Scan for the cell matching the given text and deliver its [x, y] coordinate at center. 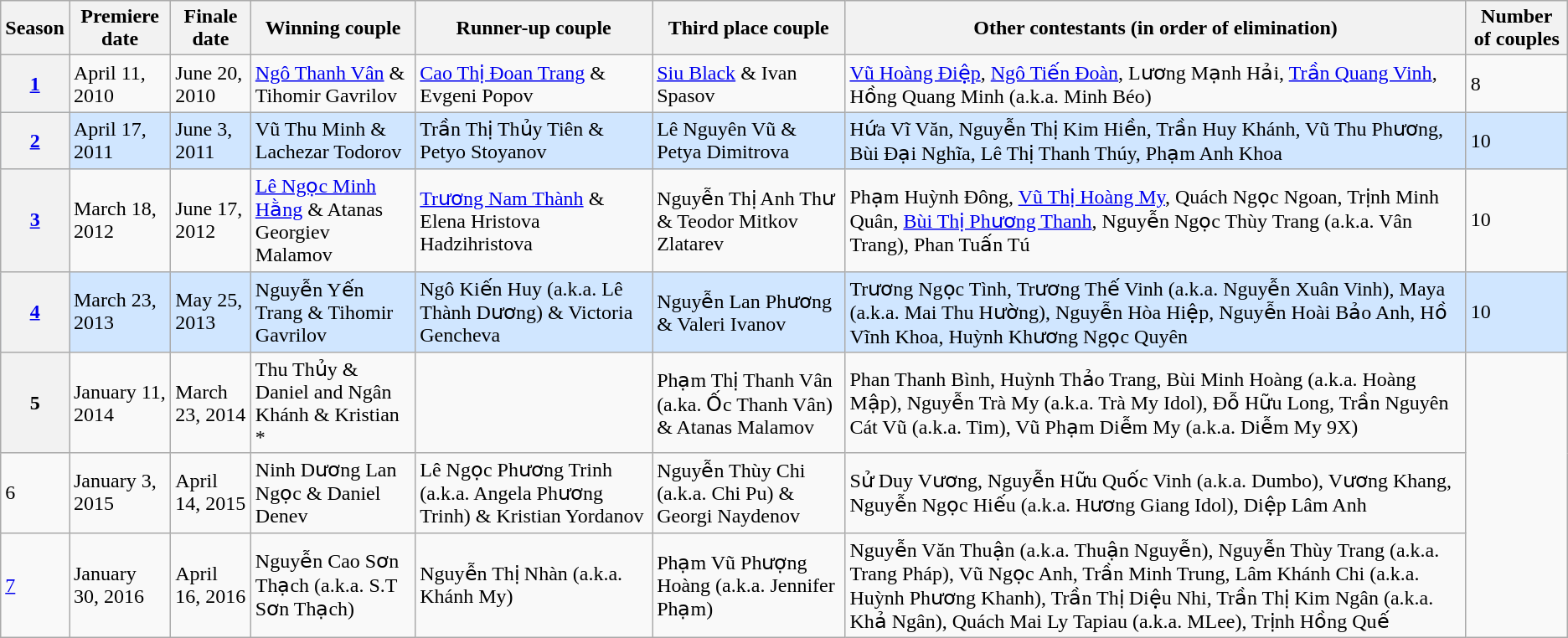
3 [35, 220]
March 23, 2014 [211, 404]
Vũ Hoàng Điệp, Ngô Tiến Đoàn, Lương Mạnh Hải, Trần Quang Vinh, Hồng Quang Minh (a.k.a. Minh Béo) [1156, 84]
Hứa Vĩ Văn, Nguyễn Thị Kim Hiền, Trần Huy Khánh, Vũ Thu Phương, Bùi Đại Nghĩa, Lê Thị Thanh Thúy, Phạm Anh Khoa [1156, 141]
Nguyễn Lan Phương & Valeri Ivanov [749, 311]
Thu Thủy & Daniel and Ngân Khánh & Kristian * [333, 404]
Trần Thị Thủy Tiên & Petyo Stoyanov [534, 141]
January 30, 2016 [119, 584]
Nguyễn Cao Sơn Thạch (a.k.a. S.T Sơn Thạch) [333, 584]
Cao Thị Đoan Trang & Evgeni Popov [534, 84]
Phạm Vũ Phượng Hoàng (a.k.a. Jennifer Phạm) [749, 584]
Ninh Dương Lan Ngọc & Daniel Denev [333, 492]
5 [35, 404]
Phạm Thị Thanh Vân (a.ka. Ốc Thanh Vân) & Atanas Malamov [749, 404]
January 3, 2015 [119, 492]
Premiere date [119, 28]
1 [35, 84]
March 23, 2013 [119, 311]
Siu Black & Ivan Spasov [749, 84]
April 11, 2010 [119, 84]
June 20, 2010 [211, 84]
Vũ Thu Minh & Lachezar Todorov [333, 141]
4 [35, 311]
Number of couples [1516, 28]
Ngô Kiến Huy (a.k.a. Lê Thành Dương) & Victoria Gencheva [534, 311]
Winning couple [333, 28]
January 11, 2014 [119, 404]
7 [35, 584]
Lê Nguyên Vũ & Petya Dimitrova [749, 141]
Runner-up couple [534, 28]
Season [35, 28]
April 17, 2011 [119, 141]
Third place couple [749, 28]
May 25, 2013 [211, 311]
March 18, 2012 [119, 220]
Phạm Huỳnh Đông, Vũ Thị Hoàng My, Quách Ngọc Ngoan, Trịnh Minh Quân, Bùi Thị Phương Thanh, Nguyễn Ngọc Thùy Trang (a.k.a. Vân Trang), Phan Tuấn Tú [1156, 220]
Sử Duy Vương, Nguyễn Hữu Quốc Vinh (a.k.a. Dumbo), Vương Khang, Nguyễn Ngọc Hiếu (a.k.a. Hương Giang Idol), Diệp Lâm Anh [1156, 492]
Nguyễn Thị Anh Thư & Teodor Mitkov Zlatarev [749, 220]
April 14, 2015 [211, 492]
Nguyễn Thùy Chi (a.k.a. Chi Pu) & Georgi Naydenov [749, 492]
June 17, 2012 [211, 220]
Lê Ngọc Minh Hằng & Atanas Georgiev Malamov [333, 220]
Nguyễn Yến Trang & Tihomir Gavrilov [333, 311]
8 [1516, 84]
Lê Ngọc Phương Trinh (a.k.a. Angela Phương Trinh) & Kristian Yordanov [534, 492]
Finale date [211, 28]
April 16, 2016 [211, 584]
Ngô Thanh Vân & Tihomir Gavrilov [333, 84]
6 [35, 492]
Other contestants (in order of elimination) [1156, 28]
June 3, 2011 [211, 141]
2 [35, 141]
Trương Nam Thành & Elena Hristova Hadzihristova [534, 220]
Nguyễn Thị Nhàn (a.k.a. Khánh My) [534, 584]
